Return [x, y] of the center of cell containing provided text 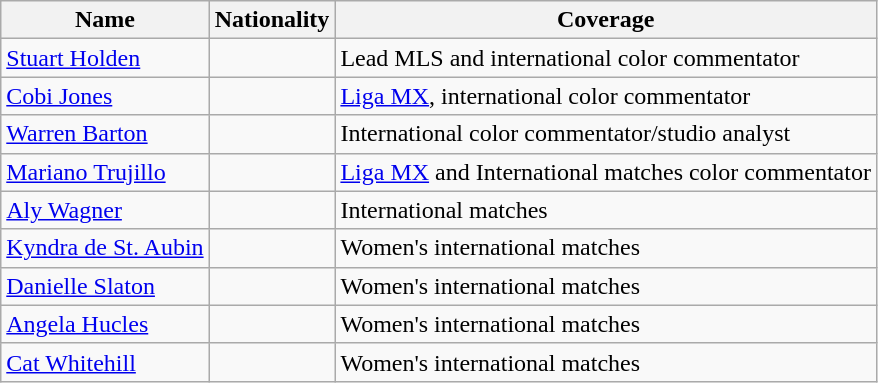
Liga MX and International matches color commentator [606, 172]
International matches [606, 210]
Mariano Trujillo [105, 172]
International color commentator/studio analyst [606, 134]
Stuart Holden [105, 58]
Name [105, 20]
Cat Whitehill [105, 362]
Danielle Slaton [105, 286]
Kyndra de St. Aubin [105, 248]
Aly Wagner [105, 210]
Warren Barton [105, 134]
Nationality [272, 20]
Lead MLS and international color commentator [606, 58]
Liga MX, international color commentator [606, 96]
Angela Hucles [105, 324]
Coverage [606, 20]
Cobi Jones [105, 96]
